Return (x, y) of the center of cell containing provided text 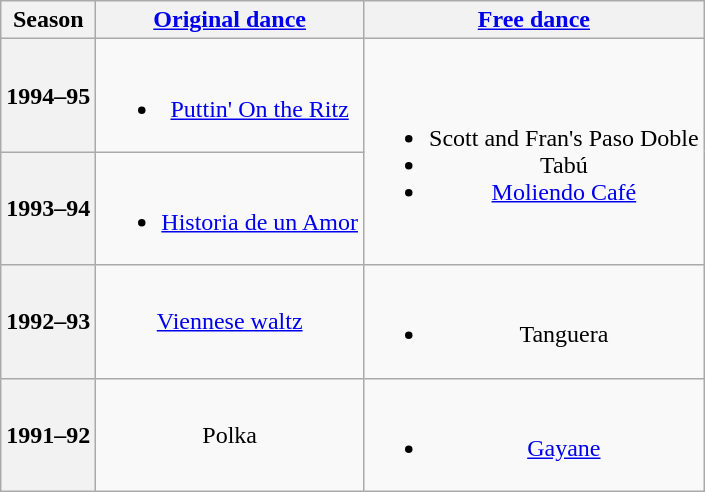
Historia de un Amor (230, 208)
1994–95 (48, 96)
Gayane (534, 434)
Original dance (230, 20)
1993–94 (48, 208)
Viennese waltz (230, 322)
Scott and Fran's Paso Doble Tabú Moliendo Café (534, 152)
1992–93 (48, 322)
Tanguera (534, 322)
Polka (230, 434)
Free dance (534, 20)
Season (48, 20)
Puttin' On the Ritz (230, 96)
1991–92 (48, 434)
